Identify which cell holds the provided text, then report its [X, Y] central coordinate. 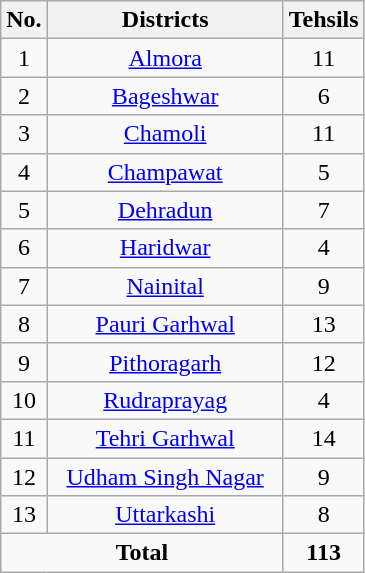
Uttarkashi [165, 515]
Bageshwar [165, 96]
10 [24, 400]
Rudraprayag [165, 400]
Chamoli [165, 134]
113 [324, 553]
Dehradun [165, 210]
Pauri Garhwal [165, 324]
1 [24, 58]
No. [24, 20]
Pithoragarh [165, 362]
Udham Singh Nagar [165, 477]
Champawat [165, 172]
2 [24, 96]
Districts [165, 20]
Tehsils [324, 20]
3 [24, 134]
Almora [165, 58]
14 [324, 438]
Haridwar [165, 248]
Tehri Garhwal [165, 438]
Total [142, 553]
Nainital [165, 286]
